Capture the cell that displays the provided text and extract its [x, y] central coordinate. 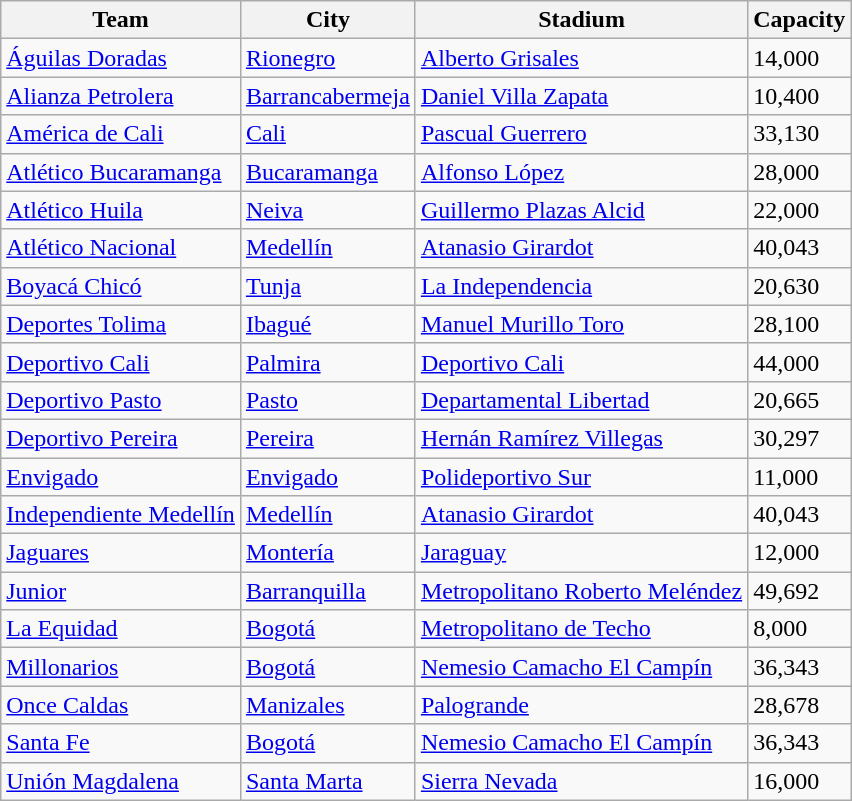
Águilas Doradas [121, 58]
Junior [121, 591]
Manizales [328, 705]
Santa Marta [328, 781]
8,000 [800, 629]
30,297 [800, 438]
28,000 [800, 172]
14,000 [800, 58]
Montería [328, 553]
City [328, 20]
12,000 [800, 553]
Palmira [328, 362]
Cali [328, 134]
Barrancabermeja [328, 96]
10,400 [800, 96]
49,692 [800, 591]
América de Cali [121, 134]
Rionegro [328, 58]
Neiva [328, 210]
Metropolitano Roberto Meléndez [581, 591]
28,678 [800, 705]
Tunja [328, 286]
Unión Magdalena [121, 781]
Independiente Medellín [121, 515]
La Equidad [121, 629]
Daniel Villa Zapata [581, 96]
Pascual Guerrero [581, 134]
Santa Fe [121, 743]
11,000 [800, 477]
Alfonso López [581, 172]
Guillermo Plazas Alcid [581, 210]
Once Caldas [121, 705]
Metropolitano de Techo [581, 629]
Manuel Murillo Toro [581, 324]
Bucaramanga [328, 172]
Palogrande [581, 705]
28,100 [800, 324]
Departamental Libertad [581, 400]
16,000 [800, 781]
Atlético Bucaramanga [121, 172]
Sierra Nevada [581, 781]
Atlético Nacional [121, 248]
La Independencia [581, 286]
Team [121, 20]
22,000 [800, 210]
Deportivo Pasto [121, 400]
Deportes Tolima [121, 324]
20,665 [800, 400]
Pasto [328, 400]
Alianza Petrolera [121, 96]
44,000 [800, 362]
Atlético Huila [121, 210]
Capacity [800, 20]
Barranquilla [328, 591]
Jaguares [121, 553]
Polideportivo Sur [581, 477]
Ibagué [328, 324]
Boyacá Chicó [121, 286]
Jaraguay [581, 553]
Alberto Grisales [581, 58]
33,130 [800, 134]
Stadium [581, 20]
Millonarios [121, 667]
Hernán Ramírez Villegas [581, 438]
Deportivo Pereira [121, 438]
Pereira [328, 438]
20,630 [800, 286]
